Output the (X, Y) coordinate of the center of the cell containing the given text.  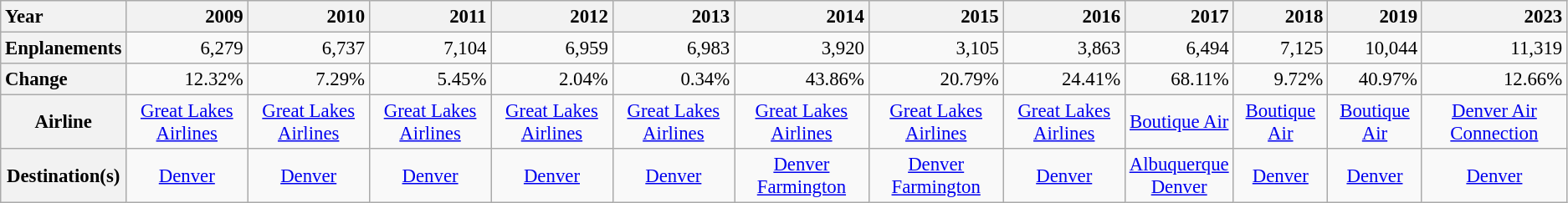
Enplanements (64, 48)
2017 (1179, 17)
7.29% (308, 79)
2015 (935, 17)
6,959 (552, 48)
6,279 (187, 48)
Change (64, 79)
9.72% (1280, 79)
Year (64, 17)
10,044 (1376, 48)
2010 (308, 17)
3,920 (802, 48)
2011 (430, 17)
Airline (64, 122)
20.79% (935, 79)
3,105 (935, 48)
2012 (552, 17)
2016 (1064, 17)
0.34% (673, 79)
2.04% (552, 79)
6,983 (673, 48)
7,104 (430, 48)
24.41% (1064, 79)
40.97% (1376, 79)
12.32% (187, 79)
7,125 (1280, 48)
2009 (187, 17)
43.86% (802, 79)
6,494 (1179, 48)
Destination(s) (64, 175)
2019 (1376, 17)
AlbuquerqueDenver (1179, 175)
6,737 (308, 48)
68.11% (1179, 79)
2023 (1494, 17)
11,319 (1494, 48)
2014 (802, 17)
3,863 (1064, 48)
12.66% (1494, 79)
2018 (1280, 17)
2013 (673, 17)
Denver Air Connection (1494, 122)
5.45% (430, 79)
